Search for the cell housing the specified text and yield its [x, y] center coordinate. 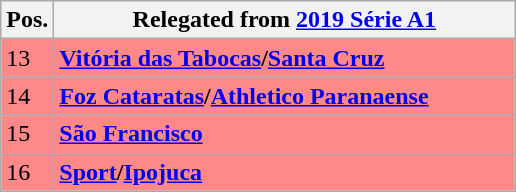
Sport/Ipojuca [284, 172]
Relegated from 2019 Série A1 [284, 20]
13 [28, 58]
Foz Cataratas/Athletico Paranaense [284, 96]
15 [28, 134]
14 [28, 96]
São Francisco [284, 134]
16 [28, 172]
Vitória das Tabocas/Santa Cruz [284, 58]
Pos. [28, 20]
